Return the (x, y) coordinate for the center point of the cell that contains the specified text.  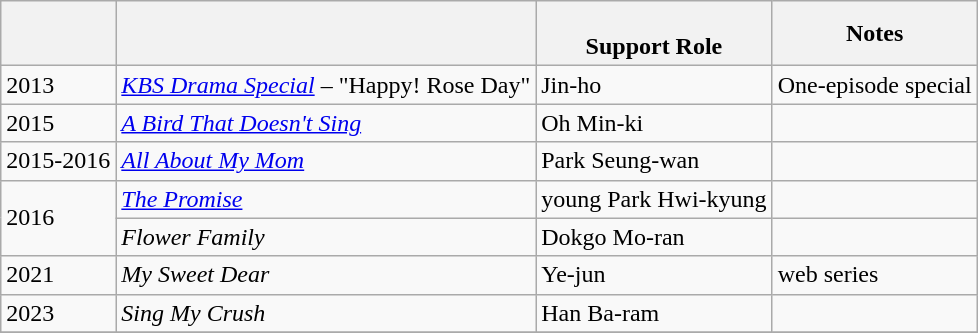
web series (874, 275)
Park Seung-wan (654, 161)
Ye-jun (654, 275)
KBS Drama Special – "Happy! Rose Day" (326, 85)
2015-2016 (58, 161)
Jin-ho (654, 85)
Dokgo Mo-ran (654, 237)
Sing My Crush (326, 313)
2013 (58, 85)
young Park Hwi-kyung (654, 199)
A Bird That Doesn't Sing (326, 123)
2023 (58, 313)
2021 (58, 275)
Flower Family (326, 237)
Oh Min-ki (654, 123)
Han Ba-ram (654, 313)
Support Role (654, 34)
My Sweet Dear (326, 275)
All About My Mom (326, 161)
One-episode special (874, 85)
The Promise (326, 199)
Notes (874, 34)
2016 (58, 218)
2015 (58, 123)
